Scan for the cell matching the given text and deliver its [X, Y] coordinate at center. 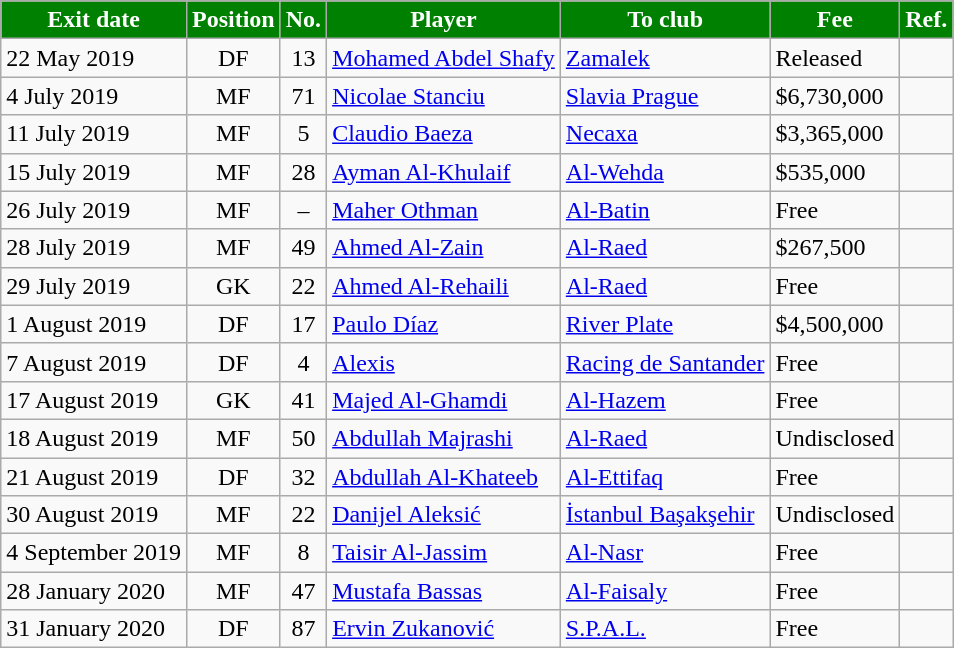
Player [444, 20]
Abdullah Majrashi [444, 438]
32 [303, 477]
Ref. [926, 20]
30 August 2019 [94, 515]
Danijel Aleksić [444, 515]
8 [303, 553]
49 [303, 248]
To club [665, 20]
Al-Nasr [665, 553]
17 August 2019 [94, 400]
22 May 2019 [94, 58]
4 September 2019 [94, 553]
$535,000 [835, 172]
Nicolae Stanciu [444, 96]
Released [835, 58]
Taisir Al-Jassim [444, 553]
Necaxa [665, 134]
Al-Faisaly [665, 591]
Mustafa Bassas [444, 591]
$3,365,000 [835, 134]
4 July 2019 [94, 96]
11 July 2019 [94, 134]
Ayman Al-Khulaif [444, 172]
4 [303, 362]
S.P.A.L. [665, 629]
71 [303, 96]
41 [303, 400]
$267,500 [835, 248]
Zamalek [665, 58]
31 January 2020 [94, 629]
5 [303, 134]
17 [303, 324]
47 [303, 591]
7 August 2019 [94, 362]
No. [303, 20]
Claudio Baeza [444, 134]
Al-Ettifaq [665, 477]
Al-Hazem [665, 400]
15 July 2019 [94, 172]
– [303, 210]
Racing de Santander [665, 362]
50 [303, 438]
Fee [835, 20]
Alexis [444, 362]
Slavia Prague [665, 96]
28 July 2019 [94, 248]
Majed Al-Ghamdi [444, 400]
13 [303, 58]
Al-Batin [665, 210]
29 July 2019 [94, 286]
28 January 2020 [94, 591]
Maher Othman [444, 210]
Ervin Zukanović [444, 629]
Position [233, 20]
Mohamed Abdel Shafy [444, 58]
$4,500,000 [835, 324]
1 August 2019 [94, 324]
Exit date [94, 20]
Paulo Díaz [444, 324]
26 July 2019 [94, 210]
28 [303, 172]
18 August 2019 [94, 438]
87 [303, 629]
$6,730,000 [835, 96]
Abdullah Al-Khateeb [444, 477]
Al-Wehda [665, 172]
21 August 2019 [94, 477]
Ahmed Al-Zain [444, 248]
İstanbul Başakşehir [665, 515]
Ahmed Al-Rehaili [444, 286]
River Plate [665, 324]
